For the text-containing cell, return its midpoint in (X, Y) coordinate format. 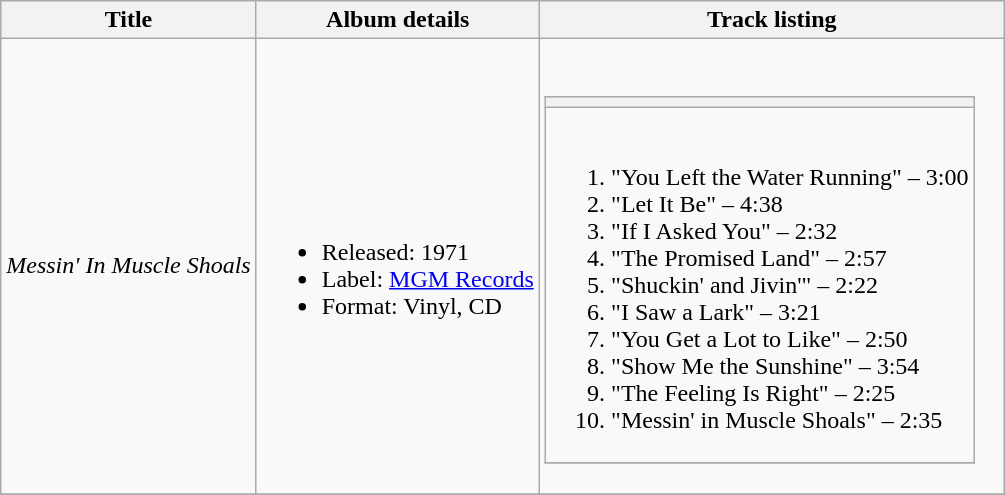
Album details (398, 20)
Title (128, 20)
Released: 1971Label: MGM RecordsFormat: Vinyl, CD (398, 266)
Track listing (772, 20)
Messin' In Muscle Shoals (128, 266)
